Search for the cell housing the specified text and yield its (x, y) center coordinate. 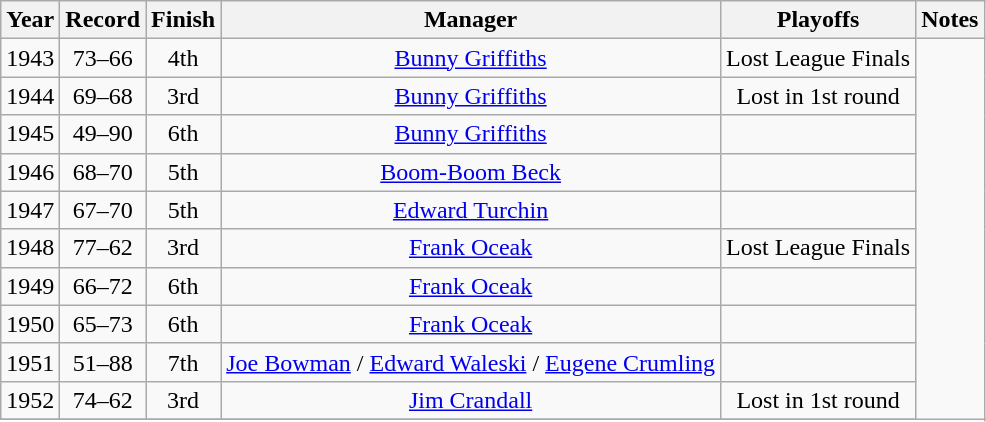
1951 (30, 362)
7th (184, 362)
51–88 (103, 362)
1946 (30, 172)
Boom-Boom Beck (471, 172)
Playoffs (818, 20)
1948 (30, 248)
4th (184, 58)
67–70 (103, 210)
1947 (30, 210)
Year (30, 20)
77–62 (103, 248)
1944 (30, 96)
1950 (30, 324)
Notes (950, 20)
Finish (184, 20)
Record (103, 20)
66–72 (103, 286)
Joe Bowman / Edward Waleski / Eugene Crumling (471, 362)
Edward Turchin (471, 210)
49–90 (103, 134)
68–70 (103, 172)
1943 (30, 58)
73–66 (103, 58)
Manager (471, 20)
69–68 (103, 96)
Jim Crandall (471, 400)
65–73 (103, 324)
1952 (30, 400)
1949 (30, 286)
1945 (30, 134)
74–62 (103, 400)
